Find where the given text appears and provide that cell's center as [x, y] coordinate. 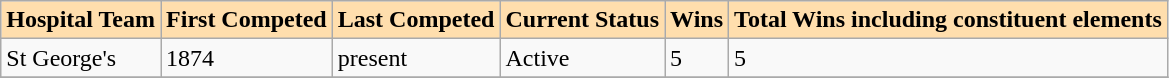
First Competed [247, 20]
Active [582, 58]
Last Competed [416, 20]
1874 [247, 58]
Hospital Team [81, 20]
Total Wins including constituent elements [948, 20]
Current Status [582, 20]
St George's [81, 58]
Wins [697, 20]
present [416, 58]
